Provide the (x, y) coordinate of the cell's center where the given text is located.  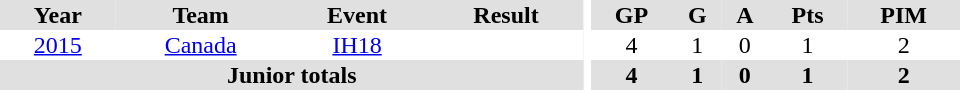
2015 (58, 45)
Year (58, 15)
A (745, 15)
Event (358, 15)
G (698, 15)
Team (201, 15)
Junior totals (292, 75)
Pts (808, 15)
Result (506, 15)
Canada (201, 45)
PIM (904, 15)
IH18 (358, 45)
GP (631, 15)
